Identify which cell holds the provided text, then report its [X, Y] central coordinate. 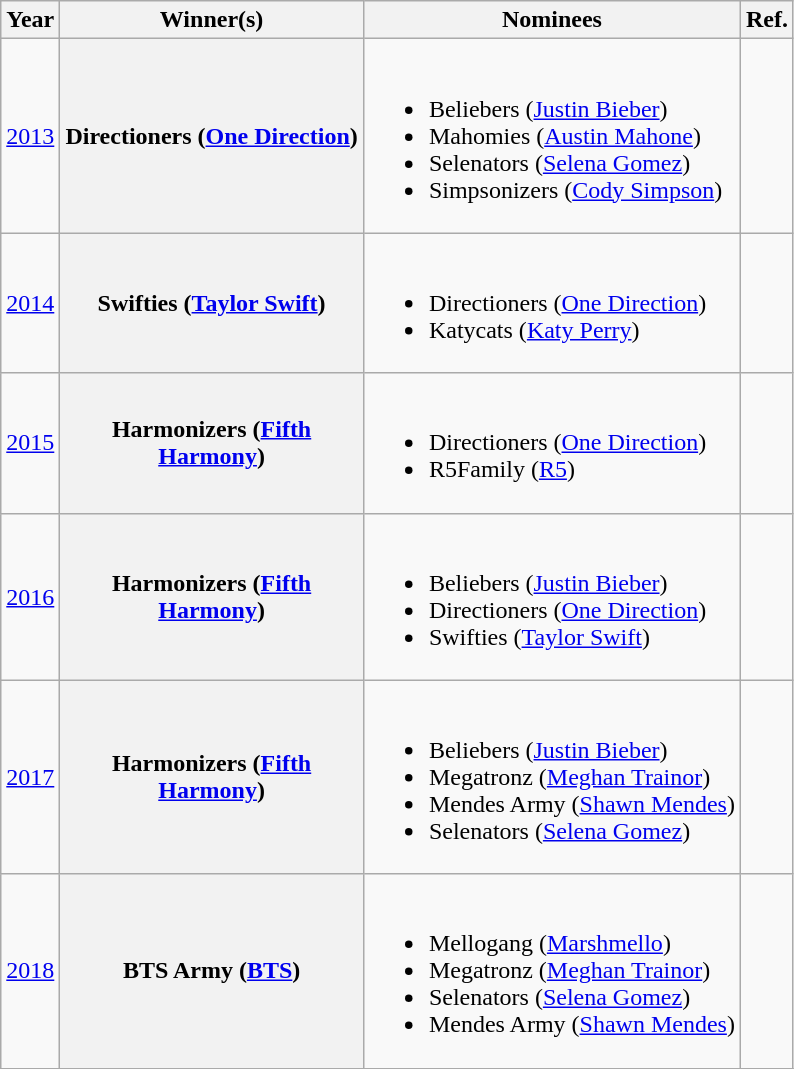
Ref. [766, 20]
Directioners (One Direction)Katycats (Katy Perry) [552, 303]
Directioners (One Direction) [212, 136]
BTS Army (BTS) [212, 971]
2018 [30, 971]
Beliebers (Justin Bieber)Directioners (One Direction)Swifties (Taylor Swift) [552, 596]
Swifties (Taylor Swift) [212, 303]
Directioners (One Direction)R5Family (R5) [552, 443]
2013 [30, 136]
2015 [30, 443]
2017 [30, 777]
Beliebers (Justin Bieber)Megatronz (Meghan Trainor)Mendes Army (Shawn Mendes)Selenators (Selena Gomez) [552, 777]
Beliebers (Justin Bieber)Mahomies (Austin Mahone)Selenators (Selena Gomez)Simpsonizers (Cody Simpson) [552, 136]
Year [30, 20]
Mellogang (Marshmello)Megatronz (Meghan Trainor)Selenators (Selena Gomez)Mendes Army (Shawn Mendes) [552, 971]
2014 [30, 303]
2016 [30, 596]
Nominees [552, 20]
Winner(s) [212, 20]
